Determine the [x, y] coordinate at the center of the cell enclosing the given text.  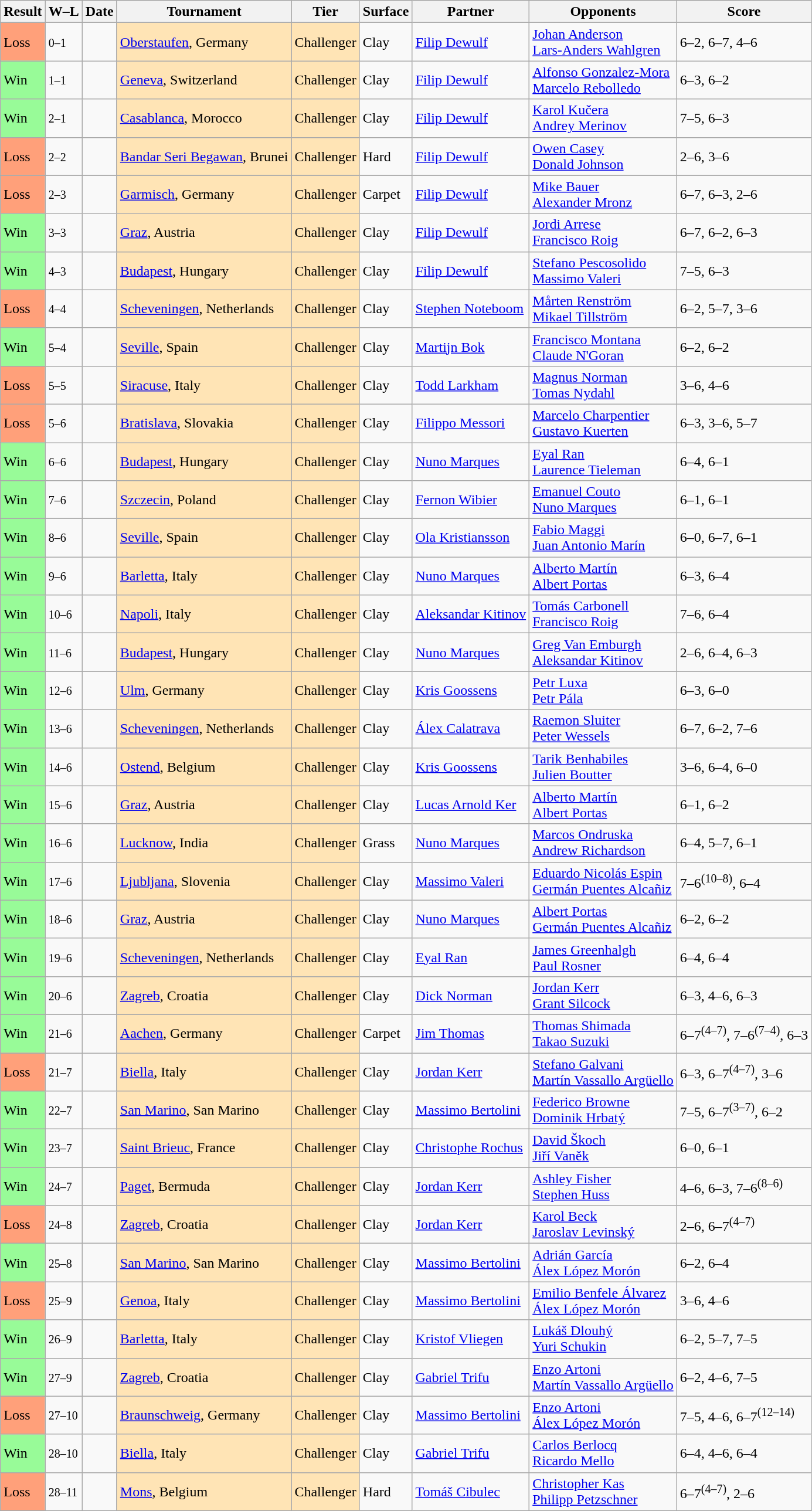
22–7 [63, 1111]
28–10 [63, 1453]
Stephen Noteboom [471, 308]
Partner [471, 12]
Siracuse, Italy [204, 385]
16–6 [63, 843]
Owen Casey Donald Johnson [603, 156]
Karol Kučera Andrey Merinov [603, 118]
Raemon Sluiter Peter Wessels [603, 728]
21–7 [63, 1072]
6–3, 6–2 [744, 80]
24–7 [63, 1187]
Lucas Arnold Ker [471, 804]
6–3, 3–6, 5–7 [744, 423]
Tier [325, 12]
Greg Van Emburgh Aleksandar Kitinov [603, 652]
14–6 [63, 767]
Federico Browne Dominik Hrbatý [603, 1111]
Jordi Arrese Francisco Roig [603, 232]
Bandar Seri Begawan, Brunei [204, 156]
Alfonso Gonzalez-Mora Marcelo Rebolledo [603, 80]
5–4 [63, 347]
6–7, 6–2, 6–3 [744, 232]
3–3 [63, 232]
23–7 [63, 1148]
20–6 [63, 996]
Filippo Messori [471, 423]
Jordan Kerr Grant Silcock [603, 996]
Napoli, Italy [204, 614]
18–6 [63, 919]
Ulm, Germany [204, 691]
6–7, 6–3, 2–6 [744, 195]
15–6 [63, 804]
Carlos Berlocq Ricardo Mello [603, 1453]
6–3, 6–4 [744, 576]
10–6 [63, 614]
Casablanca, Morocco [204, 118]
2–2 [63, 156]
Tomás Carbonell Francisco Roig [603, 614]
1–1 [63, 80]
Surface [386, 12]
Braunschweig, Germany [204, 1415]
Tarik Benhabiles Julien Boutter [603, 767]
Aachen, Germany [204, 1033]
25–9 [63, 1301]
5–6 [63, 423]
Marcelo Charpentier Gustavo Kuerten [603, 423]
Kristof Vliegen [471, 1339]
27–10 [63, 1415]
6–4, 6–4 [744, 957]
Petr Luxa Petr Pála [603, 691]
Saint Brieuc, France [204, 1148]
Date [100, 12]
Massimo Valeri [471, 881]
Emilio Benfele Álvarez Álex López Morón [603, 1301]
Stefano Galvani Martín Vassallo Argüello [603, 1072]
2–1 [63, 118]
Stefano Pescosolido Massimo Valeri [603, 271]
6–2, 5–7, 3–6 [744, 308]
6–1, 6–1 [744, 500]
2–6, 6–4, 6–3 [744, 652]
3–6, 6–4, 6–0 [744, 767]
Enzo Artoni Martín Vassallo Argüello [603, 1377]
7–5, 4–6, 6–7(12–14) [744, 1415]
25–8 [63, 1263]
Dick Norman [471, 996]
Opponents [603, 12]
Ola Kristiansson [471, 538]
Jim Thomas [471, 1033]
5–5 [63, 385]
W–L [63, 12]
6–1, 6–2 [744, 804]
4–3 [63, 271]
7–6(10–8), 6–4 [744, 881]
Christopher Kas Philipp Petzschner [603, 1492]
6–2, 4–6, 7–5 [744, 1377]
Result [23, 12]
Karol Beck Jaroslav Levinský [603, 1224]
6–4, 5–7, 6–1 [744, 843]
6–2, 5–7, 7–5 [744, 1339]
Martijn Bok [471, 347]
6–7, 6–2, 7–6 [744, 728]
Mike Bauer Alexander Mronz [603, 195]
Garmisch, Germany [204, 195]
2–6, 3–6 [744, 156]
6–2, 6–7, 4–6 [744, 42]
6–3, 6–0 [744, 691]
Score [744, 12]
Ostend, Belgium [204, 767]
4–6, 6–3, 7–6(8–6) [744, 1187]
James Greenhalgh Paul Rosner [603, 957]
7–6 [63, 500]
21–6 [63, 1033]
Aleksandar Kitinov [471, 614]
David Škoch Jiří Vaněk [603, 1148]
6–7(4–7), 7–6(7–4), 6–3 [744, 1033]
Albert Portas Germán Puentes Alcañiz [603, 919]
Lukáš Dlouhý Yuri Schukin [603, 1339]
Francisco Montana Claude N'Goran [603, 347]
6–7(4–7), 2–6 [744, 1492]
Emanuel Couto Nuno Marques [603, 500]
Geneva, Switzerland [204, 80]
6–2, 6–4 [744, 1263]
Marcos Ondruska Andrew Richardson [603, 843]
Enzo Artoni Álex López Morón [603, 1415]
Grass [386, 843]
24–8 [63, 1224]
Johan Anderson Lars-Anders Wahlgren [603, 42]
8–6 [63, 538]
28–11 [63, 1492]
6–4, 4–6, 6–4 [744, 1453]
19–6 [63, 957]
Eyal Ran Laurence Tieleman [603, 461]
Fernon Wibier [471, 500]
6–0, 6–7, 6–1 [744, 538]
Mons, Belgium [204, 1492]
Ashley Fisher Stephen Huss [603, 1187]
Genoa, Italy [204, 1301]
Todd Larkham [471, 385]
Ljubljana, Slovenia [204, 881]
Magnus Norman Tomas Nydahl [603, 385]
Lucknow, India [204, 843]
Tomáš Cibulec [471, 1492]
2–6, 6–7(4–7) [744, 1224]
2–3 [63, 195]
Thomas Shimada Takao Suzuki [603, 1033]
26–9 [63, 1339]
Oberstaufen, Germany [204, 42]
13–6 [63, 728]
Álex Calatrava [471, 728]
Fabio Maggi Juan Antonio Marín [603, 538]
4–4 [63, 308]
11–6 [63, 652]
6–6 [63, 461]
7–6, 6–4 [744, 614]
Eyal Ran [471, 957]
17–6 [63, 881]
6–4, 6–1 [744, 461]
Adrián García Álex López Morón [603, 1263]
6–3, 6–7(4–7), 3–6 [744, 1072]
Paget, Bermuda [204, 1187]
Bratislava, Slovakia [204, 423]
6–0, 6–1 [744, 1148]
Eduardo Nicolás Espin Germán Puentes Alcañiz [603, 881]
Tournament [204, 12]
Szczecin, Poland [204, 500]
0–1 [63, 42]
27–9 [63, 1377]
9–6 [63, 576]
12–6 [63, 691]
6–3, 4–6, 6–3 [744, 996]
Christophe Rochus [471, 1148]
Mårten Renström Mikael Tillström [603, 308]
7–5, 6–7(3–7), 6–2 [744, 1111]
